Output the [x, y] coordinate of the center of the cell containing the given text.  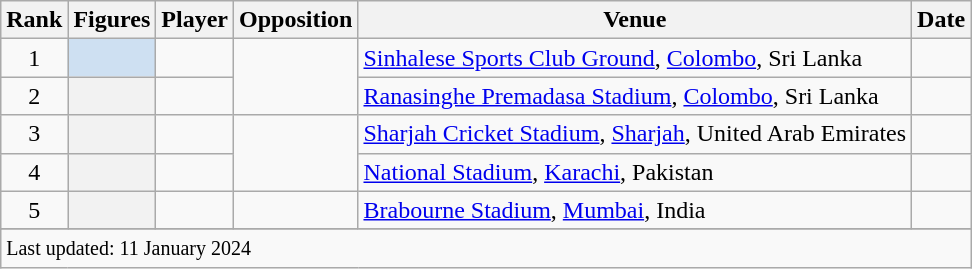
Figures [112, 20]
Opposition [296, 20]
5 [34, 210]
Last updated: 11 January 2024 [486, 248]
Rank [34, 20]
Ranasinghe Premadasa Stadium, Colombo, Sri Lanka [635, 96]
1 [34, 58]
4 [34, 172]
Sinhalese Sports Club Ground, Colombo, Sri Lanka [635, 58]
Brabourne Stadium, Mumbai, India [635, 210]
National Stadium, Karachi, Pakistan [635, 172]
Sharjah Cricket Stadium, Sharjah, United Arab Emirates [635, 134]
Player [195, 20]
Venue [635, 20]
3 [34, 134]
Date [942, 20]
2 [34, 96]
